Locate the cell with the specified text and output its (X, Y) center coordinate. 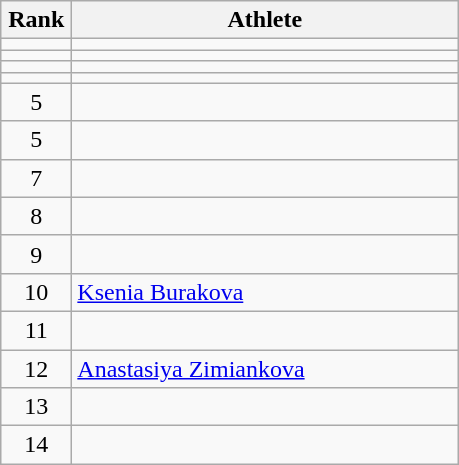
8 (36, 216)
Rank (36, 20)
13 (36, 407)
14 (36, 445)
Anastasiya Zimiankova (265, 369)
Athlete (265, 20)
12 (36, 369)
11 (36, 330)
Ksenia Burakova (265, 292)
9 (36, 254)
7 (36, 178)
10 (36, 292)
